Output the [X, Y] coordinate of the center of the cell containing the given text.  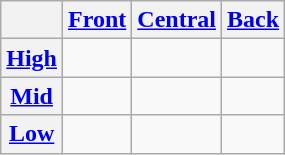
Front [98, 20]
Central [177, 20]
High [32, 58]
Low [32, 134]
Mid [32, 96]
Back [254, 20]
